Detect which cell encompasses the target text, then output its [X, Y] center coordinate. 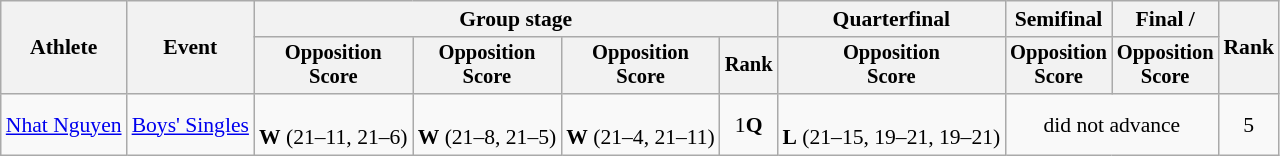
Athlete [64, 48]
W (21–8, 21–5) [488, 124]
Quarterfinal [891, 19]
W (21–4, 21–11) [640, 124]
5 [1248, 124]
W (21–11, 21–6) [334, 124]
Boys' Singles [190, 124]
1Q [749, 124]
Event [190, 48]
Group stage [516, 19]
Semifinal [1058, 19]
Final / [1166, 19]
L (21–15, 19–21, 19–21) [891, 124]
did not advance [1112, 124]
Nhat Nguyen [64, 124]
